Locate the cell with the specified text and output its [X, Y] center coordinate. 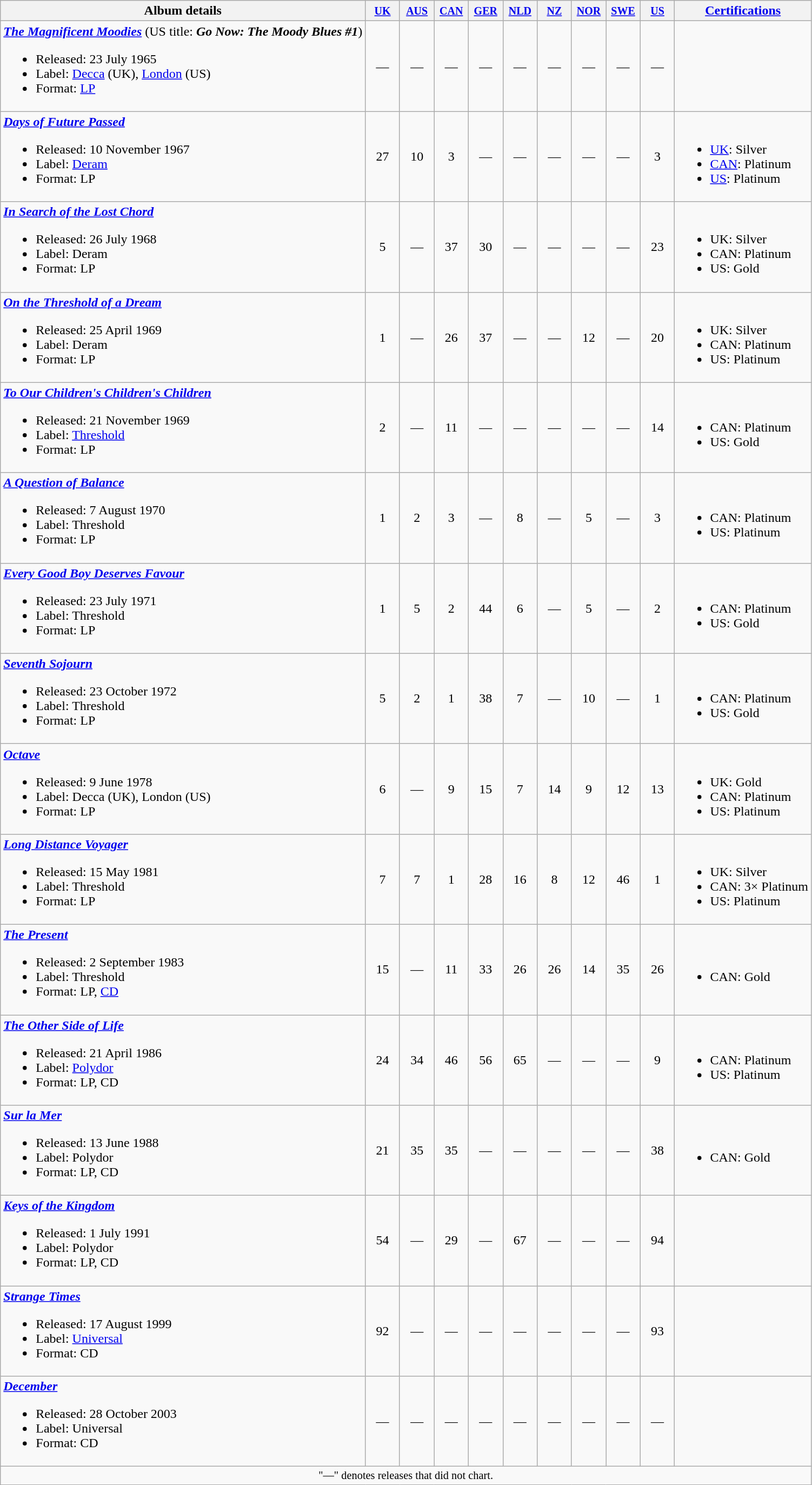
UK [383, 11]
54 [383, 1241]
Sur la MerReleased: 13 June 1988Label: PolydorFormat: LP, CD [183, 1151]
Strange TimesReleased: 17 August 1999Label: UniversalFormat: CD [183, 1331]
The PresentReleased: 2 September 1983Label: ThresholdFormat: LP, CD [183, 969]
NLD [520, 11]
NOR [589, 11]
44 [486, 608]
In Search of the Lost ChordReleased: 26 July 1968Label: DeramFormat: LP [183, 247]
34 [417, 1060]
20 [657, 337]
28 [486, 879]
Album details [183, 11]
Days of Future PassedReleased: 10 November 1967Label: DeramFormat: LP [183, 157]
30 [486, 247]
29 [451, 1241]
21 [383, 1151]
Certifications [743, 11]
A Question of BalanceReleased: 7 August 1970Label: ThresholdFormat: LP [183, 518]
65 [520, 1060]
The Other Side of LifeReleased: 21 April 1986Label: PolydorFormat: LP, CD [183, 1060]
NZ [555, 11]
Long Distance VoyagerReleased: 15 May 1981Label: ThresholdFormat: LP [183, 879]
GER [486, 11]
13 [657, 788]
Every Good Boy Deserves FavourReleased: 23 July 1971Label: ThresholdFormat: LP [183, 608]
US [657, 11]
67 [520, 1241]
56 [486, 1060]
The Magnificent Moodies (US title: Go Now: The Moody Blues #1)Released: 23 July 1965Label: Decca (UK), London (US)Format: LP [183, 66]
AUS [417, 11]
94 [657, 1241]
On the Threshold of a DreamReleased: 25 April 1969Label: DeramFormat: LP [183, 337]
23 [657, 247]
Keys of the KingdomReleased: 1 July 1991Label: PolydorFormat: LP, CD [183, 1241]
92 [383, 1331]
CAN [451, 11]
DecemberReleased: 28 October 2003Label: UniversalFormat: CD [183, 1421]
Seventh SojournReleased: 23 October 1972Label: ThresholdFormat: LP [183, 699]
24 [383, 1060]
16 [520, 879]
33 [486, 969]
UK: SilverCAN: 3× PlatinumUS: Platinum [743, 879]
27 [383, 157]
UK: SilverCAN: PlatinumUS: Gold [743, 247]
93 [657, 1331]
OctaveReleased: 9 June 1978Label: Decca (UK), London (US)Format: LP [183, 788]
UK: GoldCAN: PlatinumUS: Platinum [743, 788]
SWE [623, 11]
"—" denotes releases that did not chart. [406, 1476]
To Our Children's Children's ChildrenReleased: 21 November 1969Label: ThresholdFormat: LP [183, 427]
